Detect which cell encompasses the target text, then output its (x, y) center coordinate. 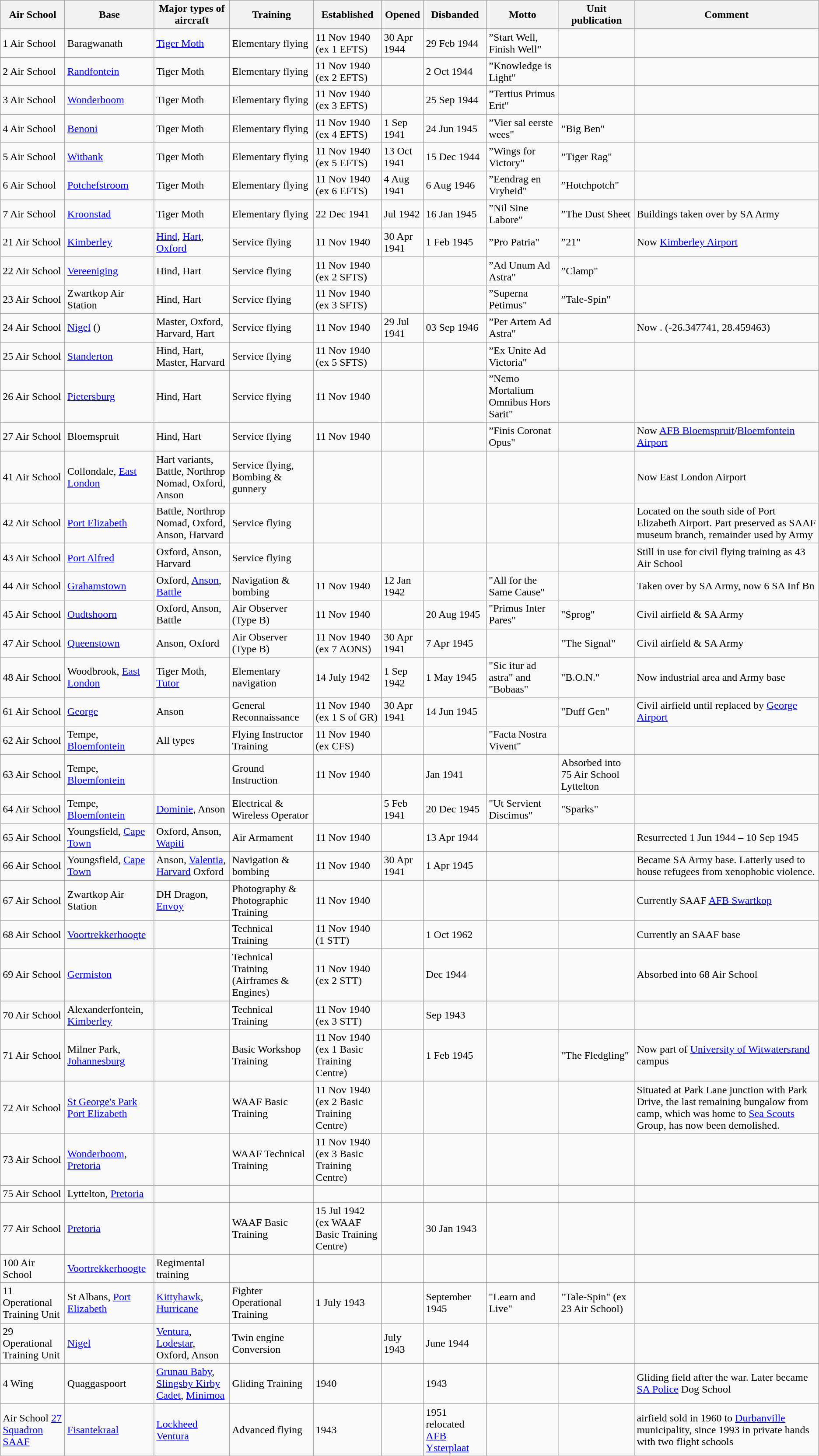
Comment (726, 15)
Kimberley (109, 242)
41 Air School (33, 477)
Absorbed into 68 Air School (726, 975)
23 Air School (33, 299)
15 Jul 1942(ex WAAF Basic Training Centre) (347, 1228)
70 Air School (33, 1015)
30 Apr 1944 (402, 43)
Dominie, Anson (192, 808)
1 Air School (33, 43)
Grunau Baby, Slingsby Kirby Cadet, Minimoa (192, 1383)
Oudtshoorn (109, 614)
Pietersburg (109, 396)
6 Air School (33, 185)
Unit publication (597, 15)
Regimental training (192, 1269)
”Nil Sine Labore" (522, 213)
Germiston (109, 975)
Gliding Training (271, 1383)
71 Air School (33, 1055)
44 Air School (33, 586)
Gliding field after the war. Later became SA Police Dog School (726, 1383)
1 Sep 1942 (402, 677)
03 Sep 1946 (455, 327)
Now part of University of Witwatersrand campus (726, 1055)
68 Air School (33, 934)
42 Air School (33, 523)
Now AFB Bloemspruit/Bloemfontein Airport (726, 437)
Milner Park, Johannesburg (109, 1055)
All types (192, 740)
”Start Well, Finish Well" (522, 43)
Currently SAAF AFB Swartkop (726, 900)
11 Nov 1940(ex 3 EFTS) (347, 100)
"Sprog" (597, 614)
Anson, Oxford (192, 643)
”Tertius Primus Erit" (522, 100)
7 Air School (33, 213)
12 Jan 1942 (402, 586)
Base (109, 15)
11 Nov 1940(ex 4 EFTS) (347, 129)
25 Sep 1944 (455, 100)
1 July 1943 (347, 1303)
1940 (347, 1383)
73 Air School (33, 1159)
”Knowledge is Light" (522, 72)
”Big Ben" (597, 129)
24 Jun 1945 (455, 129)
11 Nov 1940(ex 2 STT) (347, 975)
3 Air School (33, 100)
47 Air School (33, 643)
"Learn and Live" (522, 1303)
20 Dec 1945 (455, 808)
1 Apr 1945 (455, 865)
Benoni (109, 129)
22 Air School (33, 270)
14 July 1942 (347, 677)
Jan 1941 (455, 774)
Standerton (109, 356)
63 Air School (33, 774)
"The Fledgling" (597, 1055)
"Duff Gen" (597, 711)
48 Air School (33, 677)
Nigel () (109, 327)
Tiger Moth, Tutor (192, 677)
13 Apr 1944 (455, 837)
Now . (-26.347741, 28.459463) (726, 327)
11 Nov 1940(ex 5 EFTS) (347, 157)
69 Air School (33, 975)
26 Air School (33, 396)
16 Jan 1945 (455, 213)
"All for the Same Cause" (522, 586)
13 Oct 1941 (402, 157)
”The Dust Sheet (597, 213)
Lockheed Ventura (192, 1430)
"The Signal" (597, 643)
66 Air School (33, 865)
Alexanderfontein, Kimberley (109, 1015)
Anson (192, 711)
75 Air School (33, 1194)
11 Operational Training Unit (33, 1303)
Fisantekraal (109, 1430)
Queenstown (109, 643)
11 Nov 1940(ex 2 SFTS) (347, 270)
77 Air School (33, 1228)
Still in use for civil flying training as 43 Air School (726, 557)
Hind, Hart, Oxford (192, 242)
Located on the south side of Port Elizabeth Airport. Part preserved as SAAF museum branch, remainder used by Army (726, 523)
Sep 1943 (455, 1015)
21 Air School (33, 242)
Hind, Hart, Master, Harvard (192, 356)
7 Apr 1945 (455, 643)
1951 relocated AFB Ysterplaat (455, 1430)
2 Air School (33, 72)
Now industrial area and Army base (726, 677)
14 Jun 1945 (455, 711)
Air Armament (271, 837)
Became SA Army base. Latterly used to house refugees from xenophobic violence. (726, 865)
”Clamp" (597, 270)
Now East London Airport (726, 477)
25 Air School (33, 356)
"Primus Inter Pares" (522, 614)
"B.O.N." (597, 677)
Dec 1944 (455, 975)
22 Dec 1941 (347, 213)
Buildings taken over by SA Army (726, 213)
Basic Workshop Training (271, 1055)
St Albans, Port Elizabeth (109, 1303)
11 Nov 1940(ex 7 AONS) (347, 643)
6 Aug 1946 (455, 185)
4 Wing (33, 1383)
Absorbed into 75 Air School Lyttelton (597, 774)
St George's ParkPort Elizabeth (109, 1108)
20 Aug 1945 (455, 614)
Technical Training(Airframes & Engines) (271, 975)
Oxford, Anson, Wapiti (192, 837)
61 Air School (33, 711)
11 Nov 1940 (1 STT) (347, 934)
Currently an SAAF base (726, 934)
”Ex Unite Ad Victoria" (522, 356)
1 May 1945 (455, 677)
General Reconnaissance (271, 711)
1 Oct 1962 (455, 934)
”Vier sal eerste wees" (522, 129)
29 Jul 1941 (402, 327)
Fighter Operational Training (271, 1303)
Elementary navigation (271, 677)
Service flying, Bombing & gunnery (271, 477)
Ventura, Lodestar, Oxford, Anson (192, 1343)
WAAF Technical Training (271, 1159)
”Superna Petimus" (522, 299)
”Ad Unum Ad Astra" (522, 270)
Opened (402, 15)
Lyttelton, Pretoria (109, 1194)
"Facta Nostra Vivent" (522, 740)
Training (271, 15)
Ground Instruction (271, 774)
11 Nov 1940(ex 2 EFTS) (347, 72)
September 1945 (455, 1303)
Nigel (109, 1343)
Bloemspruit (109, 437)
11 Nov 1940(ex 2 Basic Training Centre) (347, 1108)
11 Nov 1940(ex 1 EFTS) (347, 43)
Wonderboom (109, 100)
Grahamstown (109, 586)
"Ut Servient Discimus" (522, 808)
5 Air School (33, 157)
Electrical & Wireless Operator (271, 808)
43 Air School (33, 557)
11 Nov 1940(ex 1 Basic Training Centre) (347, 1055)
Port Alfred (109, 557)
"Tale-Spin" (ex 23 Air School) (597, 1303)
”Eendrag en Vryheid" (522, 185)
Jul 1942 (402, 213)
Twin engine Conversion (271, 1343)
Port Elizabeth (109, 523)
July 1943 (402, 1343)
Collondale, East London (109, 477)
64 Air School (33, 808)
5 Feb 1941 (402, 808)
11 Nov 1940(ex CFS) (347, 740)
11 Nov 1940(ex 1 S of GR) (347, 711)
Advanced flying (271, 1430)
Wonderboom, Pretoria (109, 1159)
Established (347, 15)
Pretoria (109, 1228)
2 Oct 1944 (455, 72)
Air School 27 Squadron SAAF (33, 1430)
29 Operational Training Unit (33, 1343)
Flying Instructor Training (271, 740)
Randfontein (109, 72)
George (109, 711)
11 Nov 1940(ex 5 SFTS) (347, 356)
Motto (522, 15)
”21" (597, 242)
29 Feb 1944 (455, 43)
Oxford, Anson, Harvard (192, 557)
”Tale-Spin" (597, 299)
65 Air School (33, 837)
11 Nov 1940(ex 3 Basic Training Centre) (347, 1159)
11 Nov 1940(ex 3 STT) (347, 1015)
Civil airfield until replaced by George Airport (726, 711)
”Pro Patria" (522, 242)
Witbank (109, 157)
1 Sep 1941 (402, 129)
airfield sold in 1960 to Durbanville municipality, since 1993 in private hands with two flight schools (726, 1430)
”Tiger Rag" (597, 157)
100 Air School (33, 1269)
27 Air School (33, 437)
30 Jan 1943 (455, 1228)
4 Air School (33, 129)
Taken over by SA Army, now 6 SA Inf Bn (726, 586)
”Wings for Victory" (522, 157)
Master, Oxford, Harvard, Hart (192, 327)
Woodbrook, East London (109, 677)
Vereeniging (109, 270)
Kroonstad (109, 213)
Anson, Valentia, Harvard Oxford (192, 865)
”Nemo Mortalium Omnibus Hors Sarit" (522, 396)
4 Aug 1941 (402, 185)
45 Air School (33, 614)
Major types of aircraft (192, 15)
”Hotchpotch" (597, 185)
Battle, Northrop Nomad, Oxford, Anson, Harvard (192, 523)
Photography & Photographic Training (271, 900)
June 1944 (455, 1343)
11 Nov 1940(ex 6 EFTS) (347, 185)
”Finis Coronat Opus" (522, 437)
Quaggaspoort (109, 1383)
Air School (33, 15)
"Sparks" (597, 808)
Hart variants, Battle, Northrop Nomad, Oxford, Anson (192, 477)
"Sic itur ad astra" and "Bobaas" (522, 677)
24 Air School (33, 327)
11 Nov 1940(ex 3 SFTS) (347, 299)
15 Dec 1944 (455, 157)
Kittyhawk, Hurricane (192, 1303)
67 Air School (33, 900)
DH Dragon, Envoy (192, 900)
Potchefstroom (109, 185)
72 Air School (33, 1108)
Now Kimberley Airport (726, 242)
”Per Artem Ad Astra" (522, 327)
Disbanded (455, 15)
Situated at Park Lane junction with Park Drive, the last remaining bungalow from camp, which was home to Sea Scouts Group, has now been demolished. (726, 1108)
Resurrected 1 Jun 1944 – 10 Sep 1945 (726, 837)
62 Air School (33, 740)
Baragwanath (109, 43)
